Return the [x, y] coordinate for the center point of the cell that contains the specified text.  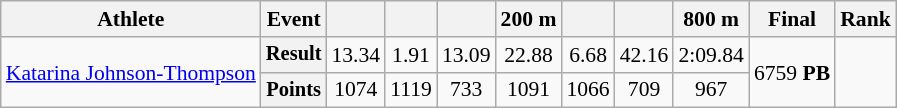
800 m [710, 19]
1119 [411, 90]
6.68 [588, 55]
Katarina Johnson-Thompson [131, 72]
Athlete [131, 19]
Points [294, 90]
1091 [529, 90]
2:09.84 [710, 55]
13.09 [466, 55]
200 m [529, 19]
1066 [588, 90]
709 [644, 90]
1.91 [411, 55]
967 [710, 90]
1074 [356, 90]
Event [294, 19]
42.16 [644, 55]
Rank [866, 19]
6759 PB [792, 72]
733 [466, 90]
22.88 [529, 55]
Final [792, 19]
Result [294, 55]
13.34 [356, 55]
